Scan for the cell matching the given text and deliver its [x, y] coordinate at center. 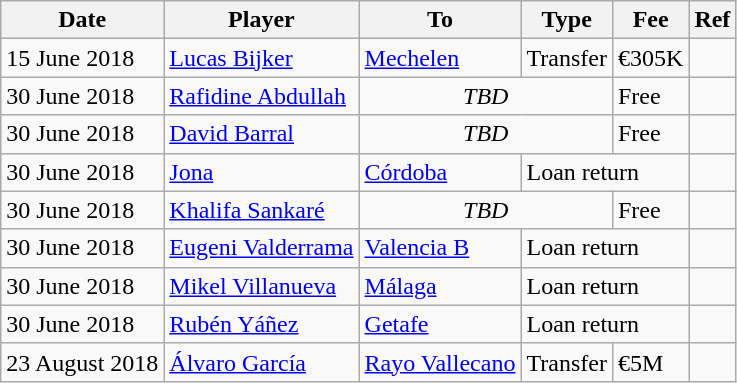
Valencia B [440, 248]
Lucas Bijker [262, 58]
Córdoba [440, 172]
Date [82, 20]
Rayo Vallecano [440, 362]
Getafe [440, 324]
Mikel Villanueva [262, 286]
Álvaro García [262, 362]
Málaga [440, 286]
Jona [262, 172]
Rafidine Abdullah [262, 96]
Player [262, 20]
David Barral [262, 134]
€5M [650, 362]
Ref [712, 20]
To [440, 20]
23 August 2018 [82, 362]
15 June 2018 [82, 58]
Type [567, 20]
Khalifa Sankaré [262, 210]
Fee [650, 20]
Rubén Yáñez [262, 324]
€305K [650, 58]
Mechelen [440, 58]
Eugeni Valderrama [262, 248]
